Return the [x, y] coordinate for the center point of the cell that contains the specified text.  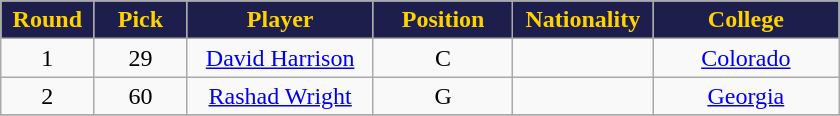
Georgia [746, 96]
College [746, 20]
60 [140, 96]
Pick [140, 20]
C [443, 58]
29 [140, 58]
Position [443, 20]
Colorado [746, 58]
1 [48, 58]
Round [48, 20]
Player [280, 20]
Nationality [583, 20]
Rashad Wright [280, 96]
2 [48, 96]
David Harrison [280, 58]
G [443, 96]
